Provide the (X, Y) coordinate of the cell's center where the given text is located.  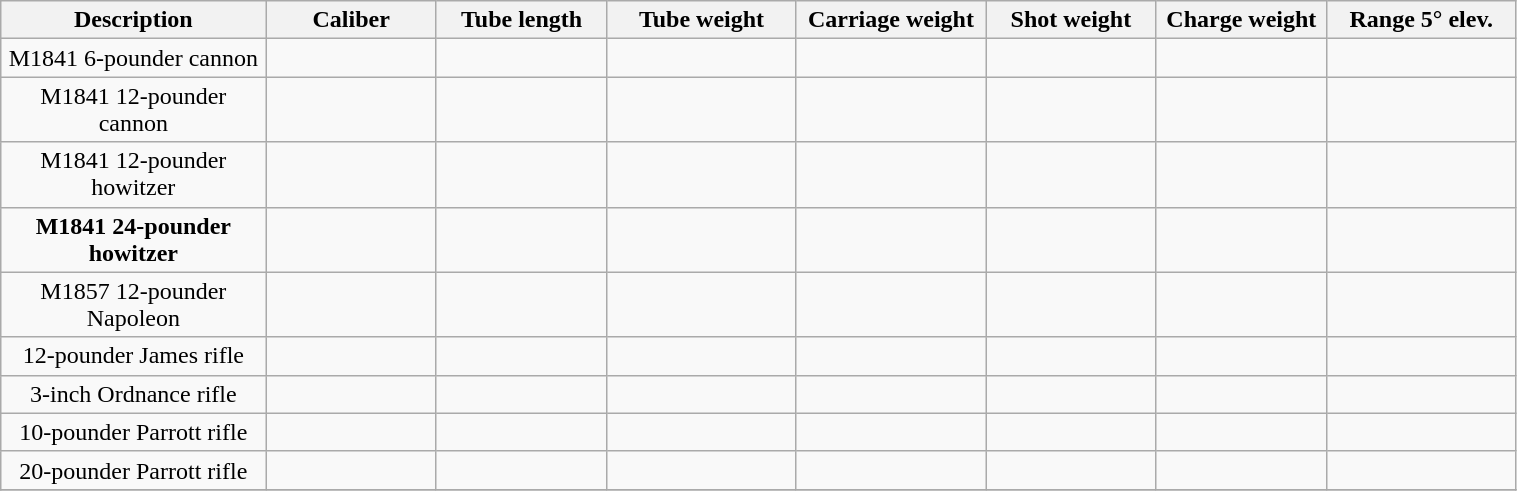
M1841 24-pounder howitzer (134, 240)
Shot weight (1071, 20)
Charge weight (1241, 20)
M1841 12-pounder howitzer (134, 174)
Description (134, 20)
12-pounder James rifle (134, 356)
3-inch Ordnance rifle (134, 394)
20-pounder Parrott rifle (134, 470)
Tube length (521, 20)
M1841 12-pounder cannon (134, 110)
Tube weight (702, 20)
M1857 12-pounder Napoleon (134, 304)
Carriage weight (890, 20)
M1841 6-pounder cannon (134, 58)
Caliber (351, 20)
Range 5° elev. (1422, 20)
10-pounder Parrott rifle (134, 432)
